Provide the (x, y) coordinate of the cell's center where the given text is located.  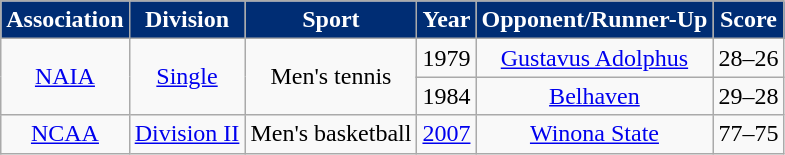
NAIA (65, 77)
NCAA (65, 134)
Division (187, 20)
Men's basketball (331, 134)
Division II (187, 134)
Sport (331, 20)
28–26 (748, 58)
Gustavus Adolphus (594, 58)
29–28 (748, 96)
Opponent/Runner-Up (594, 20)
Year (446, 20)
Men's tennis (331, 77)
1979 (446, 58)
Score (748, 20)
Association (65, 20)
1984 (446, 96)
2007 (446, 134)
Belhaven (594, 96)
Winona State (594, 134)
Single (187, 77)
77–75 (748, 134)
